Output the [X, Y] coordinate of the center of the cell containing the given text.  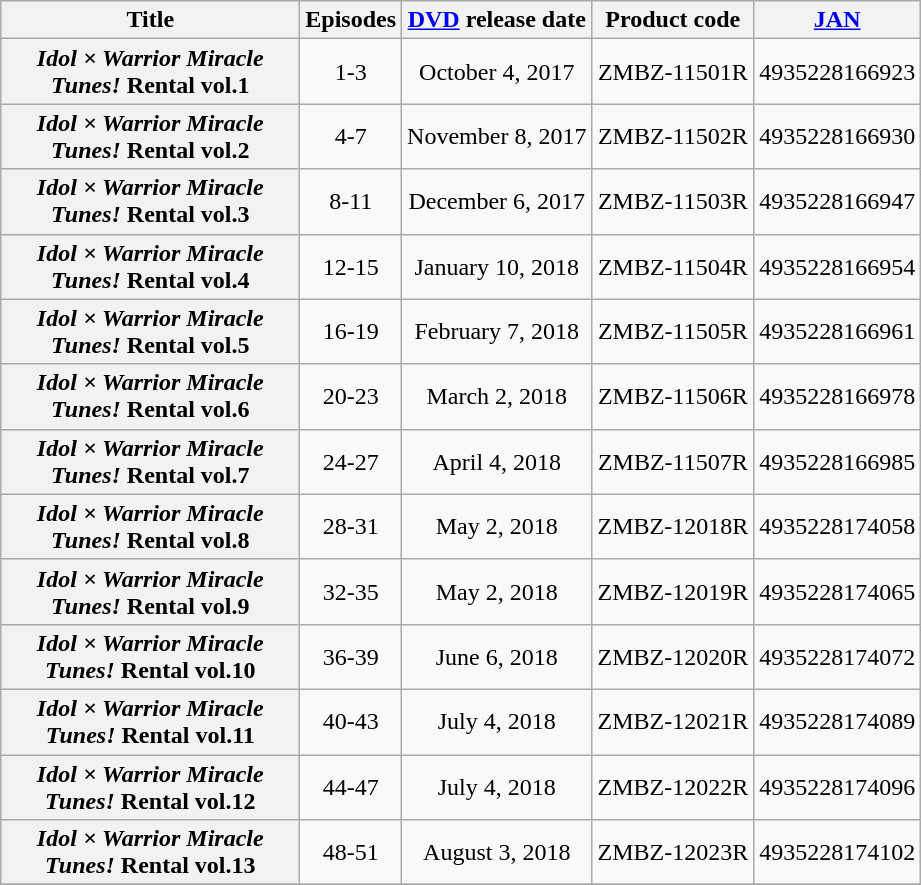
4935228166930 [838, 136]
4935228166978 [838, 396]
Idol × Warrior Miracle Tunes! Rental vol.7 [150, 462]
24-27 [351, 462]
April 4, 2018 [497, 462]
4935228166961 [838, 332]
ZMBZ-12022R [673, 786]
Idol × Warrior Miracle Tunes! Rental vol.8 [150, 526]
ZMBZ-11506R [673, 396]
ZMBZ-11505R [673, 332]
4935228166985 [838, 462]
ZMBZ-12018R [673, 526]
Idol × Warrior Miracle Tunes! Rental vol.11 [150, 722]
August 3, 2018 [497, 852]
ZMBZ-11507R [673, 462]
4-7 [351, 136]
4935228174072 [838, 656]
ZMBZ-11502R [673, 136]
ZMBZ-12019R [673, 592]
4935228166947 [838, 202]
32-35 [351, 592]
Idol × Warrior Miracle Tunes! Rental vol.10 [150, 656]
Idol × Warrior Miracle Tunes! Rental vol.12 [150, 786]
February 7, 2018 [497, 332]
Product code [673, 20]
ZMBZ-12023R [673, 852]
ZMBZ-11504R [673, 266]
1-3 [351, 72]
Idol × Warrior Miracle Tunes! Rental vol.13 [150, 852]
44-47 [351, 786]
Episodes [351, 20]
ZMBZ-12021R [673, 722]
DVD release date [497, 20]
36-39 [351, 656]
Idol × Warrior Miracle Tunes! Rental vol.2 [150, 136]
4935228166954 [838, 266]
Idol × Warrior Miracle Tunes! Rental vol.4 [150, 266]
4935228174058 [838, 526]
ZMBZ-12020R [673, 656]
48-51 [351, 852]
December 6, 2017 [497, 202]
40-43 [351, 722]
March 2, 2018 [497, 396]
Idol × Warrior Miracle Tunes! Rental vol.6 [150, 396]
Idol × Warrior Miracle Tunes! Rental vol.1 [150, 72]
January 10, 2018 [497, 266]
June 6, 2018 [497, 656]
November 8, 2017 [497, 136]
ZMBZ-11501R [673, 72]
8-11 [351, 202]
12-15 [351, 266]
Idol × Warrior Miracle Tunes! Rental vol.9 [150, 592]
Title [150, 20]
4935228174102 [838, 852]
28-31 [351, 526]
4935228166923 [838, 72]
4935228174065 [838, 592]
4935228174089 [838, 722]
Idol × Warrior Miracle Tunes! Rental vol.5 [150, 332]
Idol × Warrior Miracle Tunes! Rental vol.3 [150, 202]
4935228174096 [838, 786]
JAN [838, 20]
16-19 [351, 332]
October 4, 2017 [497, 72]
ZMBZ-11503R [673, 202]
20-23 [351, 396]
